Provide the (x, y) coordinate of the cell's center where the given text is located.  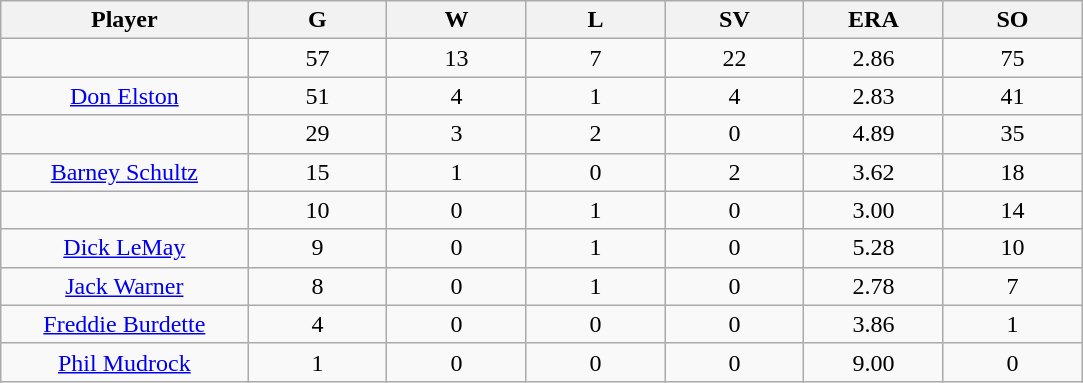
35 (1012, 134)
3.00 (874, 210)
22 (734, 58)
5.28 (874, 248)
9.00 (874, 362)
3 (456, 134)
Jack Warner (124, 286)
3.62 (874, 172)
15 (318, 172)
8 (318, 286)
Barney Schultz (124, 172)
SV (734, 20)
29 (318, 134)
2.86 (874, 58)
4.89 (874, 134)
Phil Mudrock (124, 362)
57 (318, 58)
2.83 (874, 96)
14 (1012, 210)
75 (1012, 58)
Player (124, 20)
SO (1012, 20)
18 (1012, 172)
3.86 (874, 324)
9 (318, 248)
2.78 (874, 286)
G (318, 20)
L (596, 20)
41 (1012, 96)
13 (456, 58)
Freddie Burdette (124, 324)
51 (318, 96)
ERA (874, 20)
W (456, 20)
Dick LeMay (124, 248)
Don Elston (124, 96)
